For the text-containing cell, return its midpoint in (X, Y) coordinate format. 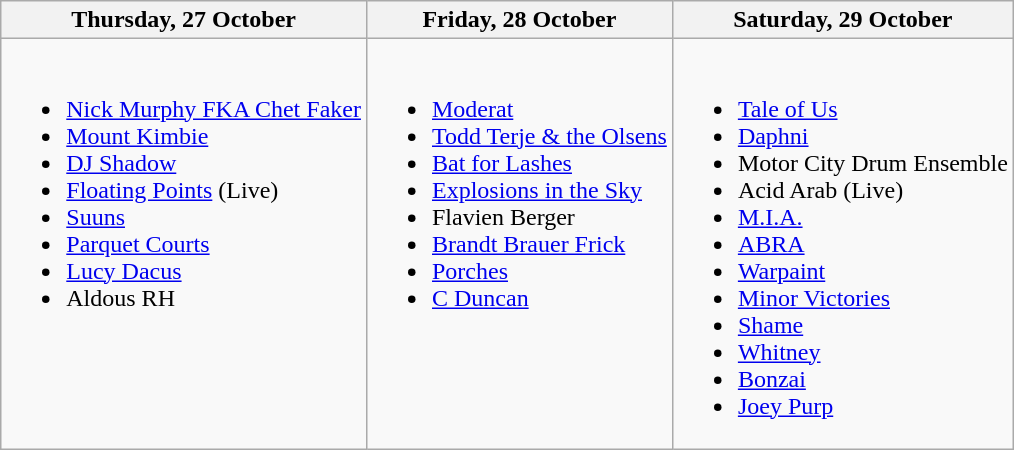
Thursday, 27 October (184, 20)
Nick Murphy FKA Chet FakerMount KimbieDJ ShadowFloating Points (Live)SuunsParquet CourtsLucy DacusAldous RH (184, 244)
Saturday, 29 October (842, 20)
Tale of UsDaphniMotor City Drum EnsembleAcid Arab (Live)M.I.A.ABRAWarpaintMinor VictoriesShameWhitneyBonzaiJoey Purp (842, 244)
ModeratTodd Terje & the OlsensBat for LashesExplosions in the SkyFlavien BergerBrandt Brauer FrickPorchesC Duncan (519, 244)
Friday, 28 October (519, 20)
